Determine the (x, y) coordinate at the center of the cell enclosing the given text.  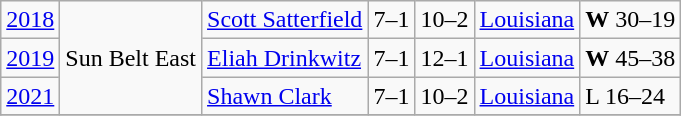
12–1 (444, 58)
Shawn Clark (285, 96)
2018 (30, 20)
Sun Belt East (131, 58)
L 16–24 (630, 96)
2021 (30, 96)
2019 (30, 58)
W 45–38 (630, 58)
Eliah Drinkwitz (285, 58)
W 30–19 (630, 20)
Scott Satterfield (285, 20)
